Locate the cell with the specified text and output its (X, Y) center coordinate. 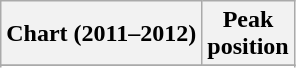
Chart (2011–2012) (102, 34)
Peakposition (248, 34)
